Return the (x, y) coordinate for the center point of the cell that contains the specified text.  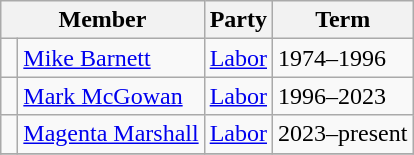
Party (238, 20)
1974–1996 (343, 58)
Mark McGowan (111, 96)
Magenta Marshall (111, 134)
Member (102, 20)
1996–2023 (343, 96)
Mike Barnett (111, 58)
2023–present (343, 134)
Term (343, 20)
